Detect which cell encompasses the target text, then output its (x, y) center coordinate. 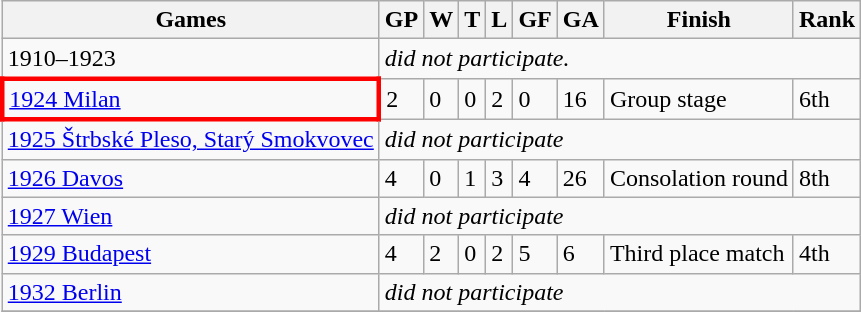
6 (580, 254)
6th (826, 98)
1 (472, 178)
L (500, 20)
1910–1923 (190, 59)
Finish (698, 20)
26 (580, 178)
1926 Davos (190, 178)
3 (500, 178)
Consolation round (698, 178)
8th (826, 178)
1925 Štrbské Pleso, Starý Smokvovec (190, 139)
Rank (826, 20)
W (442, 20)
1927 Wien (190, 216)
1932 Berlin (190, 292)
Games (190, 20)
16 (580, 98)
GA (580, 20)
1924 Milan (190, 98)
did not participate. (620, 59)
5 (535, 254)
Third place match (698, 254)
1929 Budapest (190, 254)
GP (401, 20)
4th (826, 254)
GF (535, 20)
Group stage (698, 98)
T (472, 20)
